Output the (X, Y) coordinate of the center of the cell containing the given text.  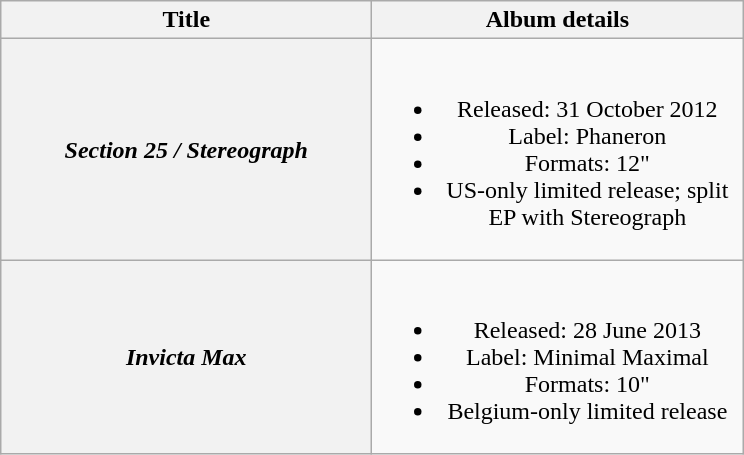
Title (186, 20)
Released: 31 October 2012Label: PhaneronFormats: 12"US-only limited release; split EP with Stereograph (558, 150)
Released: 28 June 2013Label: Minimal MaximalFormats: 10"Belgium-only limited release (558, 357)
Section 25 / Stereograph (186, 150)
Album details (558, 20)
Invicta Max (186, 357)
